Find where the given text appears and provide that cell's center as [x, y] coordinate. 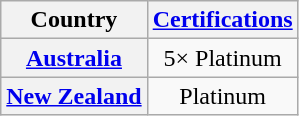
Australia [74, 58]
Country [74, 20]
5× Platinum [222, 58]
Certifications [222, 20]
Platinum [222, 96]
New Zealand [74, 96]
